Search for the cell housing the specified text and yield its [X, Y] center coordinate. 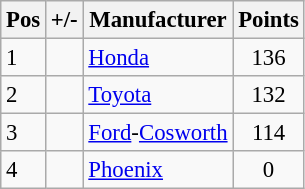
132 [268, 95]
3 [24, 133]
0 [268, 170]
Pos [24, 20]
1 [24, 58]
Toyota [158, 95]
2 [24, 95]
4 [24, 170]
Phoenix [158, 170]
136 [268, 58]
Points [268, 20]
Manufacturer [158, 20]
Ford-Cosworth [158, 133]
Honda [158, 58]
+/- [65, 20]
114 [268, 133]
